Scan for the cell matching the given text and deliver its (x, y) coordinate at center. 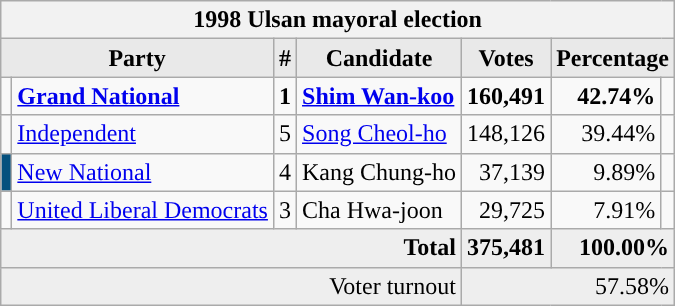
Kang Chung-ho (380, 172)
Grand National (143, 96)
Percentage (613, 58)
1 (284, 96)
7.91% (606, 210)
42.74% (606, 96)
Independent (143, 134)
100.00% (613, 248)
Party (138, 58)
Voter turnout (232, 286)
37,139 (506, 172)
United Liberal Democrats (143, 210)
# (284, 58)
Cha Hwa-joon (380, 210)
29,725 (506, 210)
5 (284, 134)
39.44% (606, 134)
Candidate (380, 58)
57.58% (568, 286)
1998 Ulsan mayoral election (338, 20)
160,491 (506, 96)
New National (143, 172)
Shim Wan-koo (380, 96)
Total (232, 248)
9.89% (606, 172)
Song Cheol-ho (380, 134)
Votes (506, 58)
148,126 (506, 134)
4 (284, 172)
3 (284, 210)
375,481 (506, 248)
